Extract the [x, y] coordinate from the center of the cell holding the provided text.  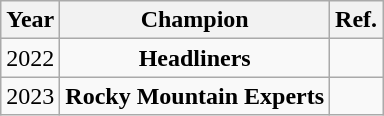
Year [30, 20]
Headliners [195, 58]
2022 [30, 58]
2023 [30, 96]
Champion [195, 20]
Rocky Mountain Experts [195, 96]
Ref. [356, 20]
